Find where the given text appears and provide that cell's center as [X, Y] coordinate. 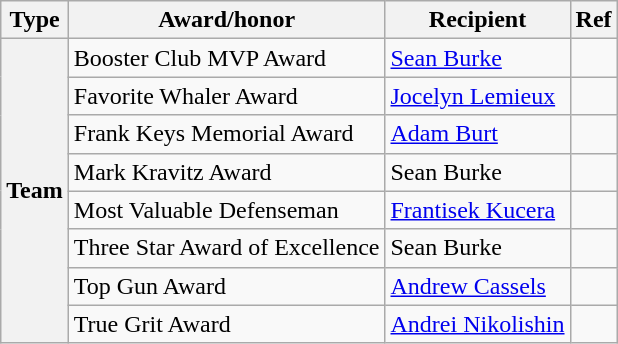
True Grit Award [226, 324]
Most Valuable Defenseman [226, 210]
Jocelyn Lemieux [478, 96]
Type [35, 20]
Recipient [478, 20]
Frantisek Kucera [478, 210]
Booster Club MVP Award [226, 58]
Mark Kravitz Award [226, 172]
Ref [594, 20]
Three Star Award of Excellence [226, 248]
Favorite Whaler Award [226, 96]
Andrew Cassels [478, 286]
Adam Burt [478, 134]
Andrei Nikolishin [478, 324]
Team [35, 191]
Award/honor [226, 20]
Frank Keys Memorial Award [226, 134]
Top Gun Award [226, 286]
